Scan for the cell matching the given text and deliver its [x, y] coordinate at center. 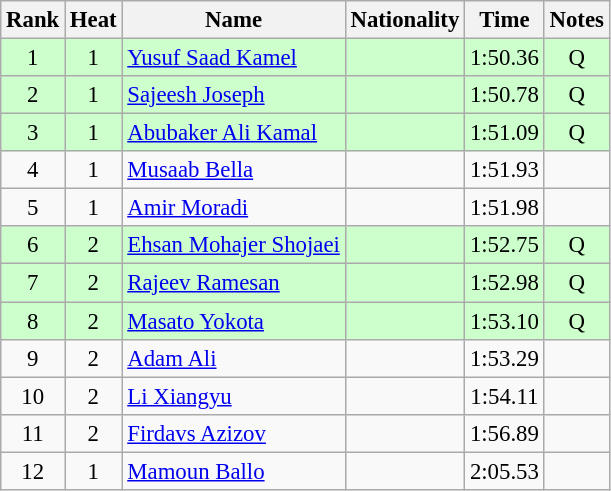
Li Xiangyu [234, 396]
6 [33, 245]
3 [33, 133]
1:54.11 [505, 396]
1:50.36 [505, 58]
Sajeesh Joseph [234, 95]
Mamoun Ballo [234, 471]
4 [33, 170]
Nationality [404, 20]
Heat [94, 20]
1:51.98 [505, 208]
Masato Yokota [234, 321]
1:56.89 [505, 433]
1:50.78 [505, 95]
Amir Moradi [234, 208]
Notes [576, 20]
Name [234, 20]
Time [505, 20]
10 [33, 396]
Ehsan Mohajer Shojaei [234, 245]
5 [33, 208]
9 [33, 358]
8 [33, 321]
1:51.93 [505, 170]
1:51.09 [505, 133]
1:53.10 [505, 321]
1:52.98 [505, 283]
Rank [33, 20]
11 [33, 433]
1:53.29 [505, 358]
Yusuf Saad Kamel [234, 58]
Musaab Bella [234, 170]
1:52.75 [505, 245]
12 [33, 471]
Rajeev Ramesan [234, 283]
7 [33, 283]
2:05.53 [505, 471]
Adam Ali [234, 358]
Firdavs Azizov [234, 433]
Abubaker Ali Kamal [234, 133]
